Output the (X, Y) coordinate of the center of the cell containing the given text.  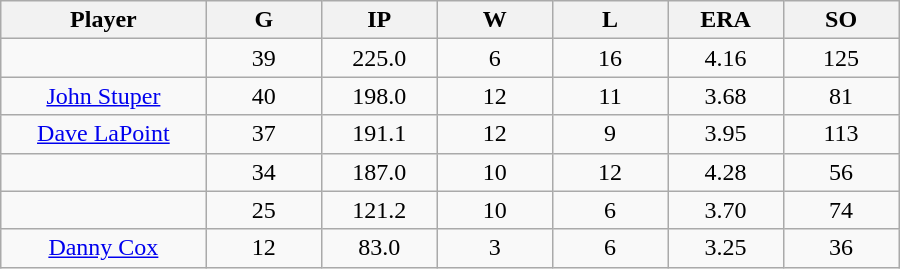
36 (841, 248)
113 (841, 134)
Dave LaPoint (104, 134)
3.25 (726, 248)
74 (841, 210)
187.0 (378, 172)
34 (264, 172)
11 (610, 96)
191.1 (378, 134)
81 (841, 96)
225.0 (378, 58)
L (610, 20)
IP (378, 20)
3.70 (726, 210)
9 (610, 134)
SO (841, 20)
Danny Cox (104, 248)
198.0 (378, 96)
121.2 (378, 210)
4.28 (726, 172)
25 (264, 210)
ERA (726, 20)
4.16 (726, 58)
John Stuper (104, 96)
83.0 (378, 248)
16 (610, 58)
40 (264, 96)
39 (264, 58)
3 (494, 248)
125 (841, 58)
Player (104, 20)
G (264, 20)
56 (841, 172)
3.95 (726, 134)
W (494, 20)
3.68 (726, 96)
37 (264, 134)
